Locate the cell with the specified text and output its [x, y] center coordinate. 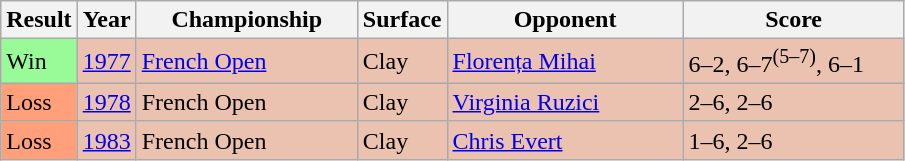
1978 [106, 102]
Year [106, 20]
1–6, 2–6 [794, 140]
Result [39, 20]
Championship [246, 20]
1983 [106, 140]
Surface [402, 20]
Win [39, 62]
1977 [106, 62]
2–6, 2–6 [794, 102]
Score [794, 20]
Opponent [565, 20]
6–2, 6–7(5–7), 6–1 [794, 62]
Virginia Ruzici [565, 102]
Chris Evert [565, 140]
Florența Mihai [565, 62]
